Provide the [X, Y] coordinate of the cell's center where the given text is located.  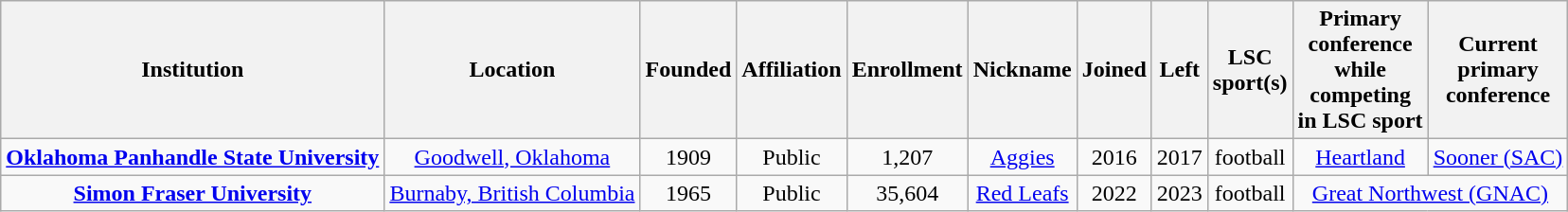
1,207 [907, 157]
Sooner (SAC) [1498, 157]
Goodwell, Oklahoma [512, 157]
Primaryconferencewhilecompetingin LSC sport [1360, 70]
2016 [1114, 157]
Joined [1114, 70]
Affiliation [792, 70]
Left [1180, 70]
LSCsport(s) [1250, 70]
1965 [688, 193]
Nickname [1023, 70]
35,604 [907, 193]
Great Northwest (GNAC) [1430, 193]
Burnaby, British Columbia [512, 193]
Currentprimaryconference [1498, 70]
Institution [193, 70]
Heartland [1360, 157]
2022 [1114, 193]
2017 [1180, 157]
Location [512, 70]
2023 [1180, 193]
Oklahoma Panhandle State University [193, 157]
1909 [688, 157]
Red Leafs [1023, 193]
Aggies [1023, 157]
Enrollment [907, 70]
Founded [688, 70]
Simon Fraser University [193, 193]
